Pinpoint the cell where the given text exists, returning its [X, Y] midpoint coordinate. 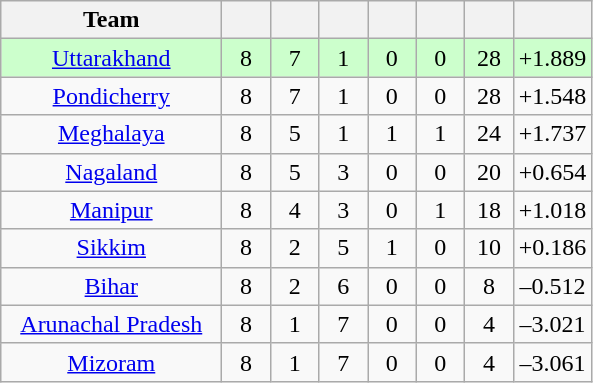
Arunachal Pradesh [112, 324]
Mizoram [112, 362]
+1.889 [552, 58]
–3.061 [552, 362]
Team [112, 20]
Sikkim [112, 248]
–3.021 [552, 324]
18 [490, 210]
Uttarakhand [112, 58]
Nagaland [112, 172]
–0.512 [552, 286]
Manipur [112, 210]
Meghalaya [112, 134]
+1.548 [552, 96]
+0.186 [552, 248]
24 [490, 134]
20 [490, 172]
+0.654 [552, 172]
10 [490, 248]
Pondicherry [112, 96]
+1.018 [552, 210]
6 [344, 286]
+1.737 [552, 134]
Bihar [112, 286]
